Determine the [X, Y] coordinate at the center of the cell enclosing the given text.  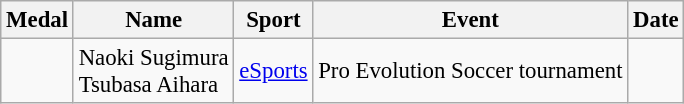
Date [656, 20]
Naoki SugimuraTsubasa Aihara [154, 72]
Pro Evolution Soccer tournament [470, 72]
Event [470, 20]
Medal [38, 20]
Sport [274, 20]
Name [154, 20]
eSports [274, 72]
